Scan for the cell matching the given text and deliver its [X, Y] coordinate at center. 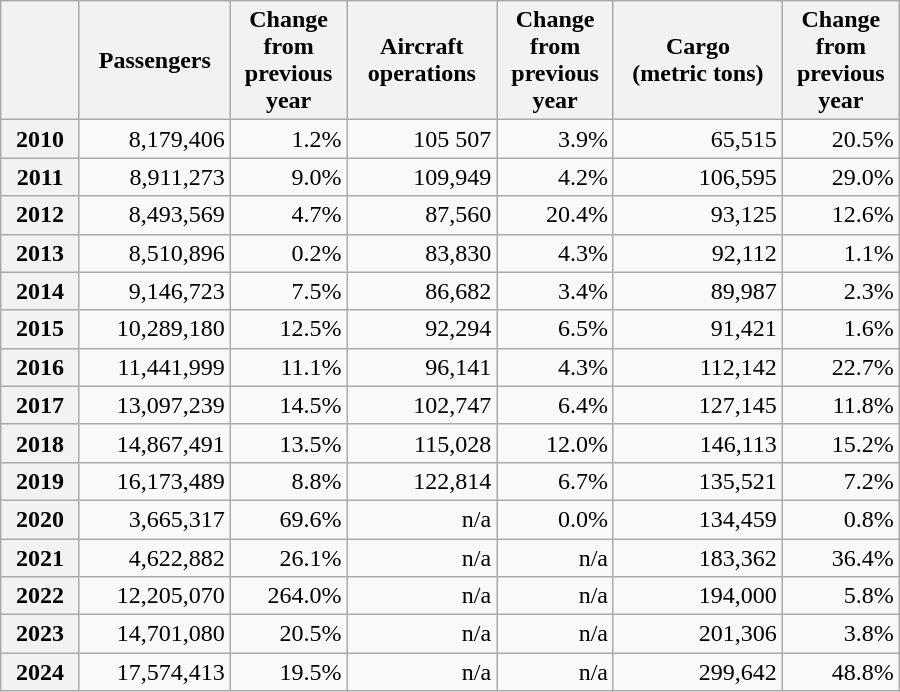
0.8% [840, 519]
9,146,723 [154, 291]
201,306 [698, 634]
2023 [40, 634]
22.7% [840, 367]
7.2% [840, 481]
7.5% [288, 291]
2012 [40, 215]
Cargo(metric tons) [698, 60]
3.4% [556, 291]
13,097,239 [154, 405]
8,911,273 [154, 177]
6.4% [556, 405]
2017 [40, 405]
115,028 [422, 443]
0.0% [556, 519]
1.2% [288, 139]
122,814 [422, 481]
2021 [40, 557]
2024 [40, 672]
29.0% [840, 177]
65,515 [698, 139]
2018 [40, 443]
87,560 [422, 215]
6.5% [556, 329]
1.6% [840, 329]
194,000 [698, 596]
2022 [40, 596]
2014 [40, 291]
36.4% [840, 557]
127,145 [698, 405]
48.8% [840, 672]
112,142 [698, 367]
8,493,569 [154, 215]
15.2% [840, 443]
3,665,317 [154, 519]
105 507 [422, 139]
91,421 [698, 329]
19.5% [288, 672]
9.0% [288, 177]
5.8% [840, 596]
11.8% [840, 405]
26.1% [288, 557]
2.3% [840, 291]
86,682 [422, 291]
8,510,896 [154, 253]
11,441,999 [154, 367]
8,179,406 [154, 139]
299,642 [698, 672]
106,595 [698, 177]
135,521 [698, 481]
2010 [40, 139]
92,294 [422, 329]
69.6% [288, 519]
Passengers [154, 60]
12.0% [556, 443]
10,289,180 [154, 329]
14.5% [288, 405]
17,574,413 [154, 672]
89,987 [698, 291]
6.7% [556, 481]
2019 [40, 481]
12.5% [288, 329]
14,701,080 [154, 634]
Aircraft operations [422, 60]
2013 [40, 253]
0.2% [288, 253]
109,949 [422, 177]
11.1% [288, 367]
264.0% [288, 596]
96,141 [422, 367]
1.1% [840, 253]
4.7% [288, 215]
146,113 [698, 443]
3.8% [840, 634]
2015 [40, 329]
2020 [40, 519]
16,173,489 [154, 481]
12.6% [840, 215]
83,830 [422, 253]
8.8% [288, 481]
4.2% [556, 177]
3.9% [556, 139]
12,205,070 [154, 596]
93,125 [698, 215]
20.4% [556, 215]
92,112 [698, 253]
4,622,882 [154, 557]
2011 [40, 177]
14,867,491 [154, 443]
13.5% [288, 443]
2016 [40, 367]
102,747 [422, 405]
134,459 [698, 519]
183,362 [698, 557]
